Pinpoint the cell where the given text exists, returning its (x, y) midpoint coordinate. 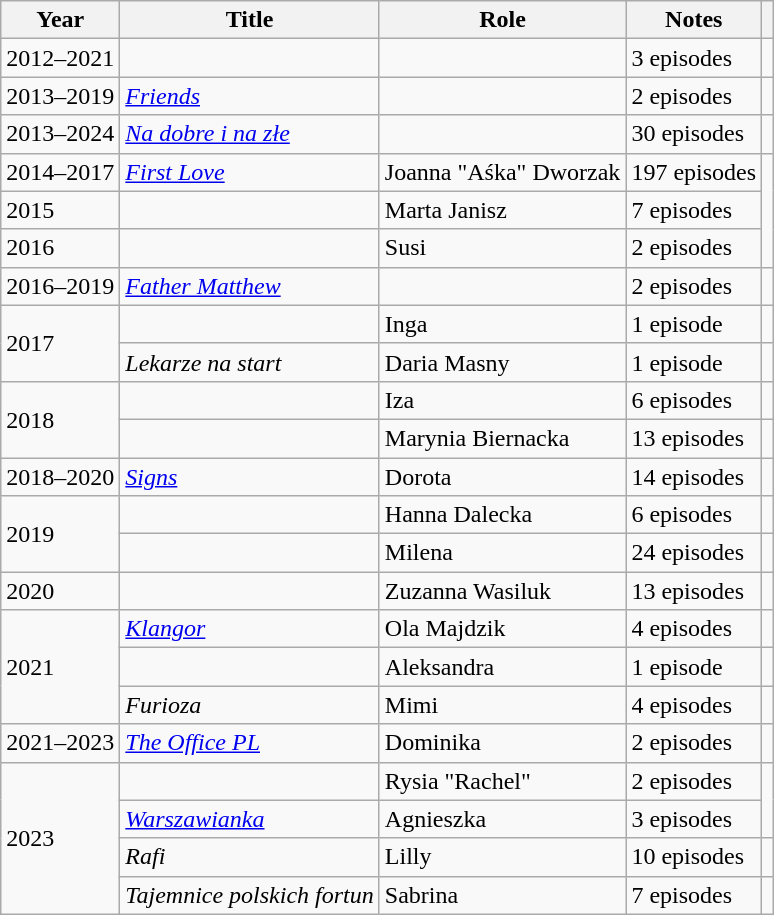
Iza (502, 400)
Friends (250, 96)
Role (502, 20)
Hanna Dalecka (502, 515)
24 episodes (694, 553)
Klangor (250, 629)
2018–2020 (60, 477)
2019 (60, 534)
Year (60, 20)
10 episodes (694, 857)
2013–2019 (60, 96)
First Love (250, 172)
Zuzanna Wasiluk (502, 591)
2013–2024 (60, 134)
Sabrina (502, 895)
2014–2017 (60, 172)
Ola Majdzik (502, 629)
Notes (694, 20)
2015 (60, 210)
Rysia "Rachel" (502, 781)
Tajemnice polskich fortun (250, 895)
2023 (60, 838)
Agnieszka (502, 819)
Mimi (502, 705)
Lekarze na start (250, 362)
2016 (60, 248)
The Office PL (250, 743)
Marta Janisz (502, 210)
2016–2019 (60, 286)
Daria Masny (502, 362)
Warszawianka (250, 819)
Dorota (502, 477)
Lilly (502, 857)
Rafi (250, 857)
Joanna "Aśka" Dworzak (502, 172)
Na dobre i na złe (250, 134)
14 episodes (694, 477)
2021–2023 (60, 743)
Aleksandra (502, 667)
Susi (502, 248)
Milena (502, 553)
Title (250, 20)
Marynia Biernacka (502, 438)
2020 (60, 591)
Father Matthew (250, 286)
2021 (60, 667)
2018 (60, 419)
2017 (60, 343)
Furioza (250, 705)
2012–2021 (60, 58)
Inga (502, 324)
Signs (250, 477)
197 episodes (694, 172)
Dominika (502, 743)
30 episodes (694, 134)
